Output the [X, Y] coordinate of the center of the cell containing the given text.  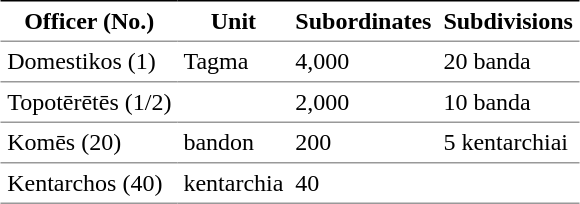
Officer (No.) [89, 21]
Tagma [233, 61]
20 banda [508, 61]
Subdivisions [508, 21]
Komēs (20) [89, 142]
2,000 [363, 102]
bandon [233, 142]
200 [363, 142]
4,000 [363, 61]
10 banda [508, 102]
Unit [233, 21]
Topotērētēs (1/2) [89, 102]
Domestikos (1) [89, 61]
40 [363, 183]
Kentarchos (40) [89, 183]
kentarchia [233, 183]
Subordinates [363, 21]
5 kentarchiai [508, 142]
